Locate the cell with the specified text and output its (X, Y) center coordinate. 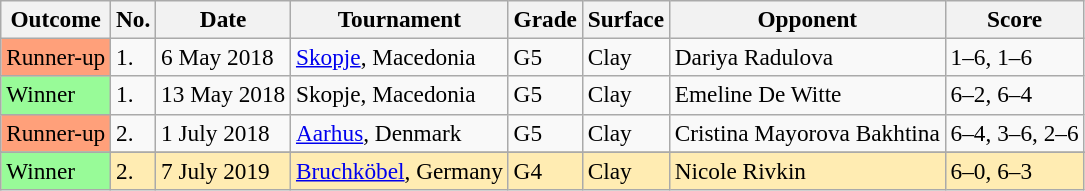
7 July 2019 (224, 170)
1–6, 1–6 (1014, 57)
6–4, 3–6, 2–6 (1014, 133)
Cristina Mayorova Bakhtina (807, 133)
Nicole Rivkin (807, 170)
Aarhus, Denmark (400, 133)
6–2, 6–4 (1014, 95)
Outcome (56, 19)
Tournament (400, 19)
1 July 2018 (224, 133)
Opponent (807, 19)
Bruchköbel, Germany (400, 170)
Date (224, 19)
Grade (545, 19)
Emeline De Witte (807, 95)
6–0, 6–3 (1014, 170)
No. (134, 19)
6 May 2018 (224, 57)
Score (1014, 19)
13 May 2018 (224, 95)
G4 (545, 170)
Dariya Radulova (807, 57)
Surface (626, 19)
